For the text-containing cell, return its midpoint in (X, Y) coordinate format. 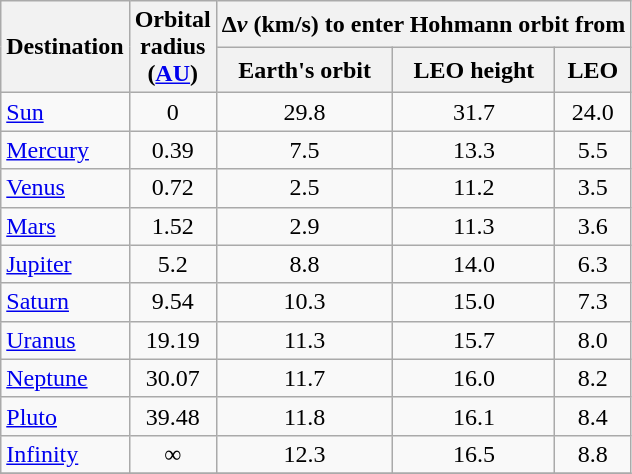
11.2 (474, 188)
10.3 (304, 302)
Δv (km/s) to enter Hohmann orbit from (424, 24)
Destination (65, 47)
15.0 (474, 302)
0.72 (172, 188)
11.8 (304, 416)
Mercury (65, 150)
9.54 (172, 302)
Uranus (65, 340)
6.3 (593, 264)
Jupiter (65, 264)
5.2 (172, 264)
0.39 (172, 150)
Pluto (65, 416)
Infinity (65, 454)
13.3 (474, 150)
3.5 (593, 188)
16.0 (474, 378)
Venus (65, 188)
2.9 (304, 226)
2.5 (304, 188)
29.8 (304, 112)
31.7 (474, 112)
11.7 (304, 378)
14.0 (474, 264)
16.1 (474, 416)
30.07 (172, 378)
8.4 (593, 416)
8.2 (593, 378)
LEO height (474, 70)
1.52 (172, 226)
19.19 (172, 340)
16.5 (474, 454)
0 (172, 112)
Mars (65, 226)
Saturn (65, 302)
15.7 (474, 340)
∞ (172, 454)
Neptune (65, 378)
Orbitalradius(AU) (172, 47)
3.6 (593, 226)
39.48 (172, 416)
7.3 (593, 302)
7.5 (304, 150)
24.0 (593, 112)
Sun (65, 112)
LEO (593, 70)
12.3 (304, 454)
5.5 (593, 150)
8.0 (593, 340)
Earth's orbit (304, 70)
